Identify which cell holds the provided text, then report its (X, Y) central coordinate. 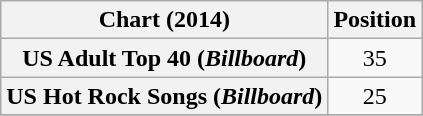
35 (375, 58)
US Hot Rock Songs (Billboard) (164, 96)
25 (375, 96)
Chart (2014) (164, 20)
US Adult Top 40 (Billboard) (164, 58)
Position (375, 20)
